Pinpoint the cell where the given text exists, returning its [x, y] midpoint coordinate. 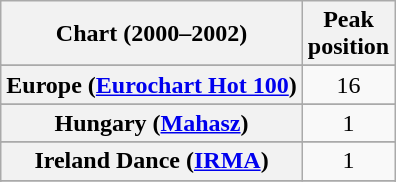
Hungary (Mahasz) [152, 123]
16 [348, 85]
Chart (2000–2002) [152, 34]
Peakposition [348, 34]
Europe (Eurochart Hot 100) [152, 85]
Ireland Dance (IRMA) [152, 161]
